From the cell containing the given text, extract its center point as [x, y] coordinate. 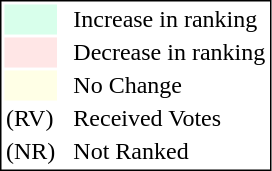
(NR) [30, 151]
Received Votes [170, 119]
(RV) [30, 119]
No Change [170, 85]
Not Ranked [170, 151]
Increase in ranking [170, 19]
Decrease in ranking [170, 53]
